Extract the [X, Y] coordinate from the center of the cell holding the provided text.  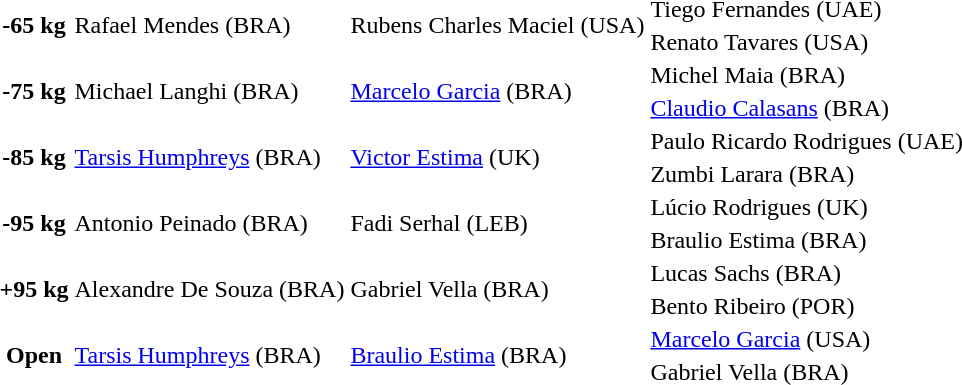
Fadi Serhal (LEB) [498, 224]
Marcelo Garcia (BRA) [498, 92]
Gabriel Vella (BRA) [498, 290]
Antonio Peinado (BRA) [210, 224]
Alexandre De Souza (BRA) [210, 290]
Michael Langhi (BRA) [210, 92]
Victor Estima (UK) [498, 158]
Tarsis Humphreys (BRA) [210, 158]
